Detect which cell encompasses the target text, then output its [X, Y] center coordinate. 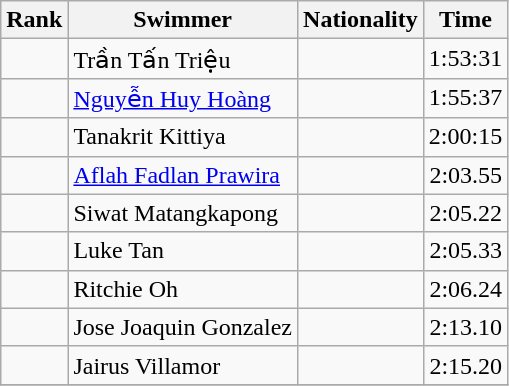
1:55:37 [465, 98]
2:06.24 [465, 289]
Trần Tấn Triệu [183, 59]
2:05.33 [465, 251]
Siwat Matangkapong [183, 213]
Rank [34, 20]
Nationality [361, 20]
2:13.10 [465, 327]
2:03.55 [465, 175]
Aflah Fadlan Prawira [183, 175]
Tanakrit Kittiya [183, 137]
2:05.22 [465, 213]
Jose Joaquin Gonzalez [183, 327]
Ritchie Oh [183, 289]
Swimmer [183, 20]
2:15.20 [465, 365]
1:53:31 [465, 59]
Luke Tan [183, 251]
Nguyễn Huy Hoàng [183, 98]
Time [465, 20]
Jairus Villamor [183, 365]
2:00:15 [465, 137]
